Output the (x, y) coordinate of the center of the cell containing the given text.  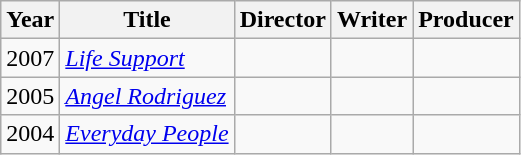
Angel Rodriguez (147, 96)
Everyday People (147, 134)
Producer (466, 20)
Writer (372, 20)
2004 (30, 134)
Director (282, 20)
Year (30, 20)
Title (147, 20)
2007 (30, 58)
Life Support (147, 58)
2005 (30, 96)
